Locate the cell with the specified text and output its [X, Y] center coordinate. 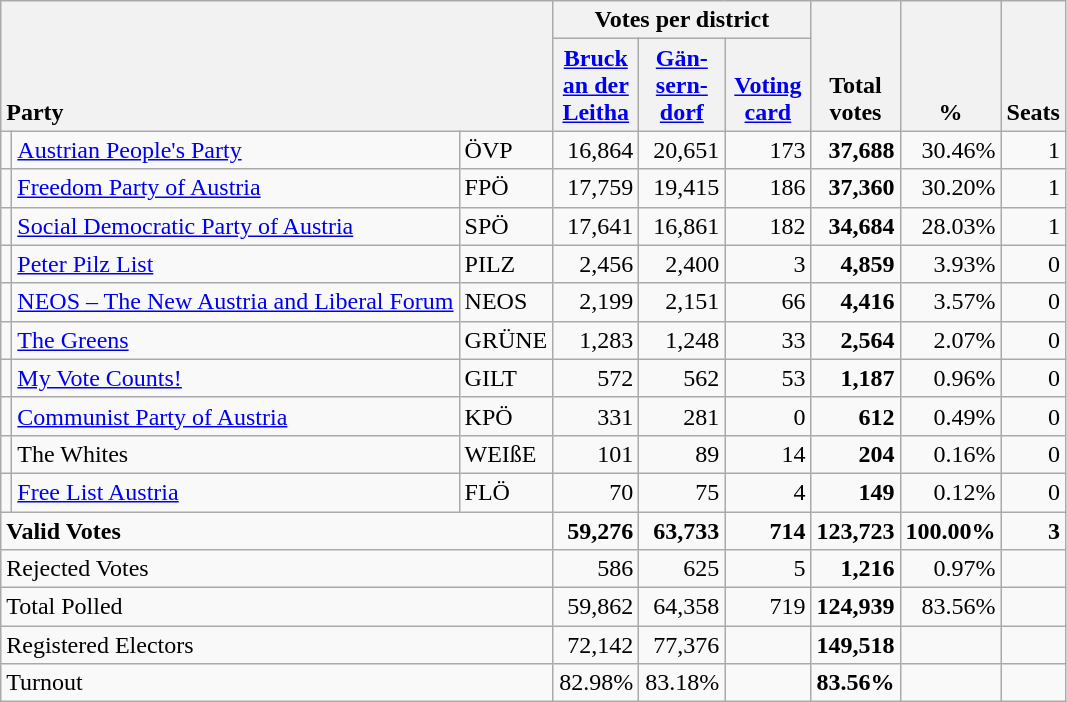
16,864 [596, 150]
GILT [506, 378]
The Greens [236, 340]
FPÖ [506, 188]
123,723 [856, 531]
1,248 [682, 340]
Total Polled [277, 607]
3.93% [950, 264]
2,456 [596, 264]
Gän-sern-dorf [682, 85]
719 [768, 607]
4,859 [856, 264]
ÖVP [506, 150]
28.03% [950, 226]
20,651 [682, 150]
Rejected Votes [277, 569]
53 [768, 378]
Turnout [277, 683]
331 [596, 416]
30.20% [950, 188]
2,199 [596, 302]
1,187 [856, 378]
WEIßE [506, 454]
0.96% [950, 378]
0.12% [950, 492]
572 [596, 378]
37,688 [856, 150]
Votingcard [768, 85]
4,416 [856, 302]
Votes per district [682, 20]
Social Democratic Party of Austria [236, 226]
Totalvotes [856, 66]
173 [768, 150]
Free List Austria [236, 492]
NEOS – The New Austria and Liberal Forum [236, 302]
586 [596, 569]
Peter Pilz List [236, 264]
83.18% [682, 683]
Registered Electors [277, 645]
124,939 [856, 607]
Seats [1033, 66]
100.00% [950, 531]
59,862 [596, 607]
101 [596, 454]
59,276 [596, 531]
82.98% [596, 683]
Valid Votes [277, 531]
612 [856, 416]
FLÖ [506, 492]
70 [596, 492]
63,733 [682, 531]
625 [682, 569]
3.57% [950, 302]
0.16% [950, 454]
NEOS [506, 302]
17,759 [596, 188]
The Whites [236, 454]
33 [768, 340]
714 [768, 531]
72,142 [596, 645]
89 [682, 454]
17,641 [596, 226]
0.97% [950, 569]
149 [856, 492]
KPÖ [506, 416]
1,216 [856, 569]
75 [682, 492]
2,400 [682, 264]
Bruckan derLeitha [596, 85]
37,360 [856, 188]
64,358 [682, 607]
19,415 [682, 188]
Freedom Party of Austria [236, 188]
My Vote Counts! [236, 378]
2.07% [950, 340]
149,518 [856, 645]
30.46% [950, 150]
182 [768, 226]
1,283 [596, 340]
186 [768, 188]
34,684 [856, 226]
Communist Party of Austria [236, 416]
SPÖ [506, 226]
2,564 [856, 340]
Party [277, 66]
5 [768, 569]
4 [768, 492]
77,376 [682, 645]
GRÜNE [506, 340]
16,861 [682, 226]
% [950, 66]
204 [856, 454]
2,151 [682, 302]
562 [682, 378]
0.49% [950, 416]
66 [768, 302]
14 [768, 454]
PILZ [506, 264]
Austrian People's Party [236, 150]
281 [682, 416]
